Output the [x, y] coordinate of the center of the cell containing the given text.  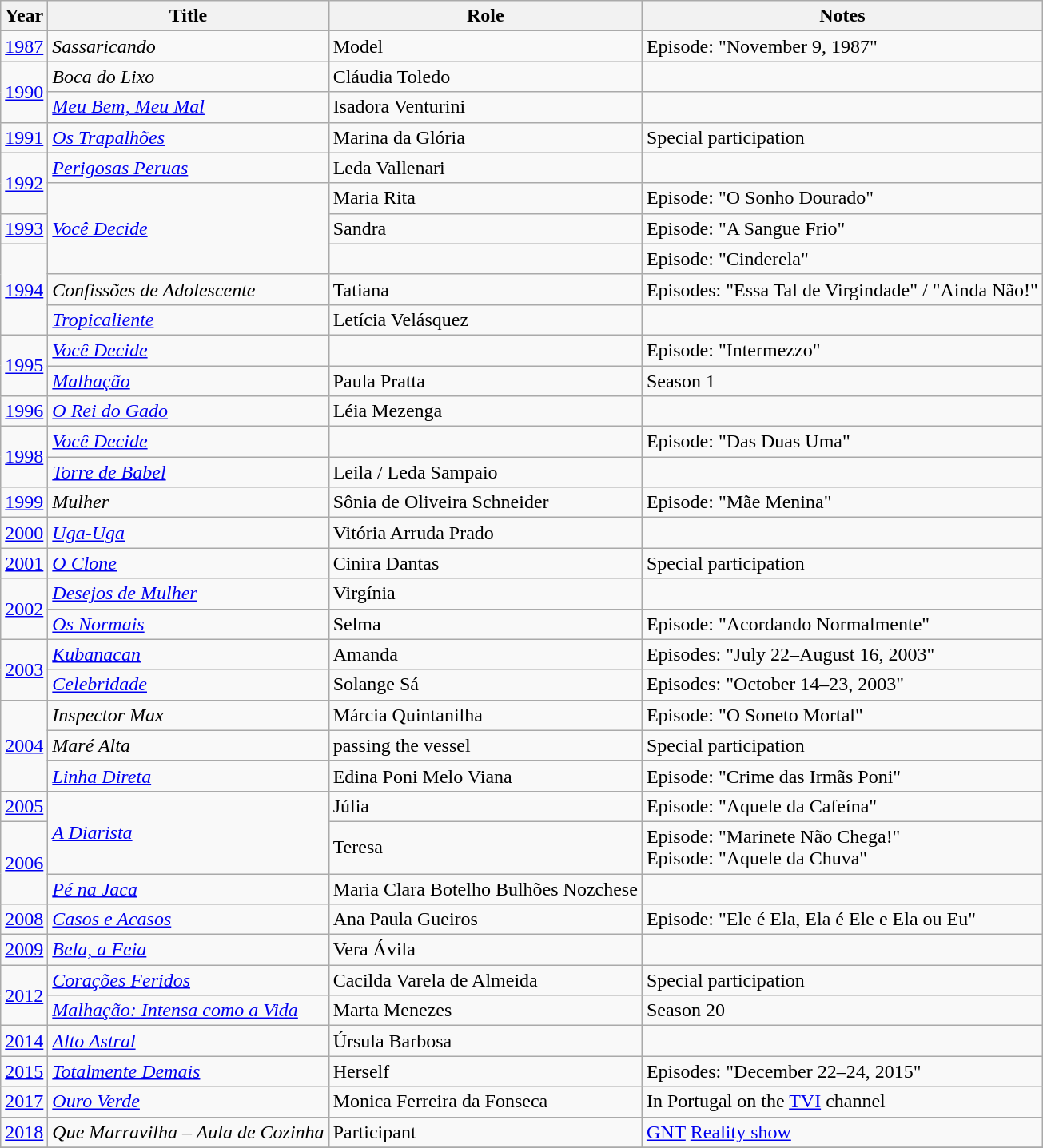
Episode: "Marinete Não Chega!"Episode: "Aquele da Chuva" [842, 847]
Boca do Lixo [189, 77]
Sassaricando [189, 46]
1987 [24, 46]
Teresa [485, 847]
Role [485, 16]
Year [24, 16]
2001 [24, 563]
Notes [842, 16]
Episode: "Ele é Ela, Ela é Ele e Ela ou Eu" [842, 920]
2008 [24, 920]
Bela, a Feia [189, 950]
Vera Ávila [485, 950]
Virgínia [485, 594]
Edina Poni Melo Viana [485, 776]
1994 [24, 289]
1992 [24, 183]
Meu Bem, Meu Mal [189, 107]
GNT Reality show [842, 1132]
Episode: "Mãe Menina" [842, 502]
Episodes: "October 14–23, 2003" [842, 685]
2004 [24, 745]
Confissões de Adolescente [189, 289]
2015 [24, 1071]
Ana Paula Gueiros [485, 920]
Season 1 [842, 381]
passing the vessel [485, 745]
Cacilda Varela de Almeida [485, 980]
Episode: "Crime das Irmãs Poni" [842, 776]
Cláudia Toledo [485, 77]
Linha Direta [189, 776]
Maria Clara Botelho Bulhões Nozchese [485, 889]
Tatiana [485, 289]
2005 [24, 806]
1991 [24, 137]
Maria Rita [485, 198]
Solange Sá [485, 685]
Kubanacan [189, 654]
Leila / Leda Sampaio [485, 472]
Tropicaliente [189, 320]
Casos e Acasos [189, 920]
Torre de Babel [189, 472]
Episode: "Intermezzo" [842, 350]
Sônia de Oliveira Schneider [485, 502]
Totalmente Demais [189, 1071]
Episode: "O Soneto Mortal" [842, 715]
A Diarista [189, 832]
1996 [24, 411]
1995 [24, 365]
Marina da Glória [485, 137]
Participant [485, 1132]
Episodes: "July 22–August 16, 2003" [842, 654]
In Portugal on the TVI channel [842, 1102]
2017 [24, 1102]
Que Marravilha – Aula de Cozinha [189, 1132]
Uga-Uga [189, 533]
Marta Menezes [485, 1011]
Júlia [485, 806]
Season 20 [842, 1011]
Inspector Max [189, 715]
Episode: "O Sonho Dourado" [842, 198]
Episode: "November 9, 1987" [842, 46]
2000 [24, 533]
Perigosas Peruas [189, 168]
2003 [24, 669]
Os Trapalhões [189, 137]
Model [485, 46]
1990 [24, 92]
Sandra [485, 228]
Mulher [189, 502]
Vitória Arruda Prado [485, 533]
Monica Ferreira da Fonseca [485, 1102]
Paula Pratta [485, 381]
Celebridade [189, 685]
1999 [24, 502]
Márcia Quintanilha [485, 715]
Episode: "Cinderela" [842, 259]
Letícia Velásquez [485, 320]
Ouro Verde [189, 1102]
Maré Alta [189, 745]
1998 [24, 457]
Episode: "A Sangue Frio" [842, 228]
2009 [24, 950]
Episodes: "December 22–24, 2015" [842, 1071]
Isadora Venturini [485, 107]
Episode: "Aquele da Cafeína" [842, 806]
Title [189, 16]
Malhação [189, 381]
2002 [24, 609]
2014 [24, 1041]
1993 [24, 228]
Episode: "Acordando Normalmente" [842, 624]
Léia Mezenga [485, 411]
O Clone [189, 563]
Pé na Jaca [189, 889]
Herself [485, 1071]
Episodes: "Essa Tal de Virgindade" / "Ainda Não!" [842, 289]
Cinira Dantas [485, 563]
Leda Vallenari [485, 168]
2006 [24, 863]
Episode: "Das Duas Uma" [842, 442]
2012 [24, 995]
O Rei do Gado [189, 411]
Desejos de Mulher [189, 594]
Selma [485, 624]
Corações Feridos [189, 980]
Úrsula Barbosa [485, 1041]
Alto Astral [189, 1041]
Malhação: Intensa como a Vida [189, 1011]
Os Normais [189, 624]
Amanda [485, 654]
2018 [24, 1132]
